Identify which cell holds the provided text, then report its [X, Y] central coordinate. 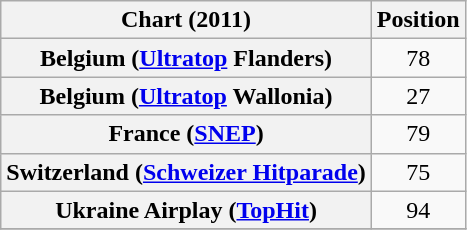
27 [418, 96]
75 [418, 172]
78 [418, 58]
Belgium (Ultratop Wallonia) [186, 96]
94 [418, 210]
Position [418, 20]
France (SNEP) [186, 134]
79 [418, 134]
Switzerland (Schweizer Hitparade) [186, 172]
Ukraine Airplay (TopHit) [186, 210]
Belgium (Ultratop Flanders) [186, 58]
Chart (2011) [186, 20]
